Pinpoint the cell where the given text exists, returning its [X, Y] midpoint coordinate. 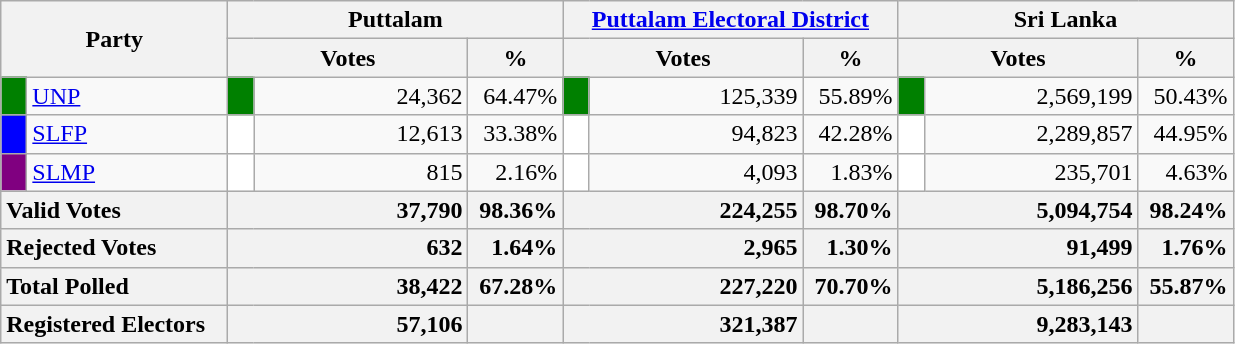
98.24% [1186, 210]
Rejected Votes [114, 248]
55.89% [850, 96]
9,283,143 [1018, 324]
1.64% [516, 248]
1.83% [850, 172]
Party [114, 39]
5,186,256 [1018, 286]
33.38% [516, 134]
2,569,199 [1031, 96]
57,106 [348, 324]
Registered Electors [114, 324]
1.30% [850, 248]
2,289,857 [1031, 134]
Puttalam [396, 20]
227,220 [683, 286]
235,701 [1031, 172]
98.36% [516, 210]
55.87% [1186, 286]
37,790 [348, 210]
5,094,754 [1018, 210]
42.28% [850, 134]
UNP [128, 96]
Sri Lanka [1066, 20]
91,499 [1018, 248]
2,965 [683, 248]
38,422 [348, 286]
Valid Votes [114, 210]
50.43% [1186, 96]
94,823 [696, 134]
321,387 [683, 324]
1.76% [1186, 248]
632 [348, 248]
4,093 [696, 172]
98.70% [850, 210]
125,339 [696, 96]
64.47% [516, 96]
12,613 [361, 134]
67.28% [516, 286]
SLMP [128, 172]
2.16% [516, 172]
Puttalam Electoral District [730, 20]
4.63% [1186, 172]
24,362 [361, 96]
Total Polled [114, 286]
815 [361, 172]
SLFP [128, 134]
44.95% [1186, 134]
224,255 [683, 210]
70.70% [850, 286]
